Return (x, y) of the center of cell containing provided text 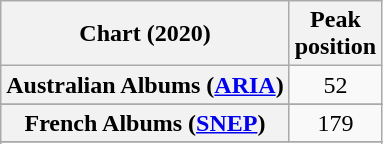
French Albums (SNEP) (145, 123)
52 (335, 85)
Australian Albums (ARIA) (145, 85)
Chart (2020) (145, 34)
Peakposition (335, 34)
179 (335, 123)
